Extract the (x, y) coordinate from the center of the cell holding the provided text.  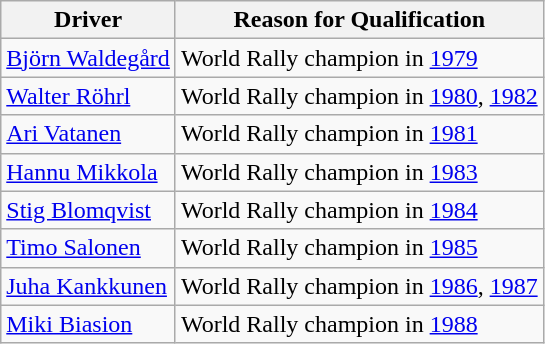
Hannu Mikkola (88, 172)
Björn Waldegård (88, 58)
World Rally champion in 1986, 1987 (359, 286)
Driver (88, 20)
Stig Blomqvist (88, 210)
World Rally champion in 1980, 1982 (359, 96)
Walter Röhrl (88, 96)
World Rally champion in 1981 (359, 134)
World Rally champion in 1983 (359, 172)
World Rally champion in 1985 (359, 248)
World Rally champion in 1988 (359, 324)
World Rally champion in 1984 (359, 210)
World Rally champion in 1979 (359, 58)
Reason for Qualification (359, 20)
Miki Biasion (88, 324)
Juha Kankkunen (88, 286)
Ari Vatanen (88, 134)
Timo Salonen (88, 248)
